Capture the cell that displays the provided text and extract its (X, Y) central coordinate. 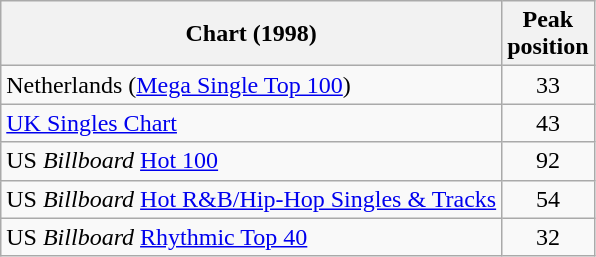
92 (548, 161)
32 (548, 237)
Peakposition (548, 34)
Netherlands (Mega Single Top 100) (252, 85)
US Billboard Hot 100 (252, 161)
UK Singles Chart (252, 123)
54 (548, 199)
US Billboard Rhythmic Top 40 (252, 237)
Chart (1998) (252, 34)
43 (548, 123)
US Billboard Hot R&B/Hip-Hop Singles & Tracks (252, 199)
33 (548, 85)
